Find where the given text appears and provide that cell's center as [x, y] coordinate. 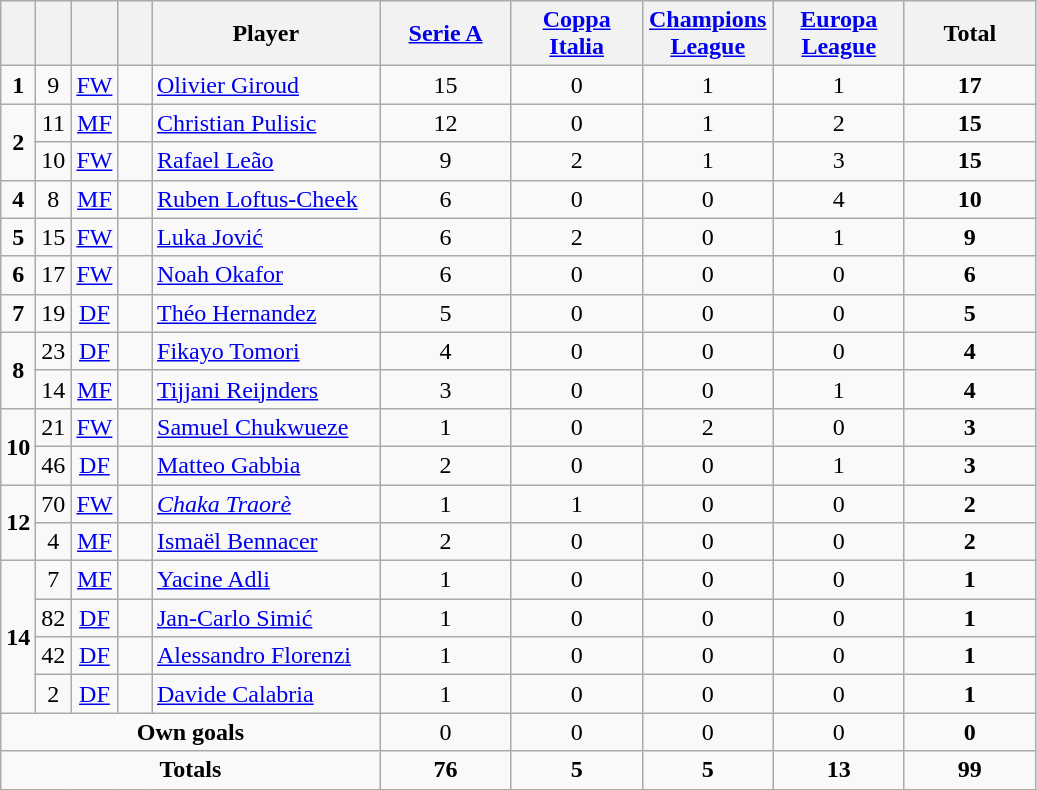
82 [54, 618]
Théo Hernandez [266, 313]
Luka Jović [266, 237]
Yacine Adli [266, 580]
Chaka Traorè [266, 503]
Davide Calabria [266, 694]
99 [970, 770]
Noah Okafor [266, 275]
Total [970, 34]
46 [54, 465]
Serie A [446, 34]
19 [54, 313]
Champions League [708, 34]
11 [54, 123]
42 [54, 656]
Tijjani Reijnders [266, 389]
Player [266, 34]
Olivier Giroud [266, 85]
Ismaël Bennacer [266, 542]
Alessandro Florenzi [266, 656]
Matteo Gabbia [266, 465]
13 [838, 770]
Christian Pulisic [266, 123]
Fikayo Tomori [266, 351]
21 [54, 427]
Jan-Carlo Simić [266, 618]
23 [54, 351]
Own goals [190, 732]
Samuel Chukwueze [266, 427]
76 [446, 770]
Europa League [838, 34]
Totals [190, 770]
Ruben Loftus-Cheek [266, 199]
Rafael Leão [266, 161]
70 [54, 503]
Coppa Italia [576, 34]
